From the cell containing the given text, extract its center point as [x, y] coordinate. 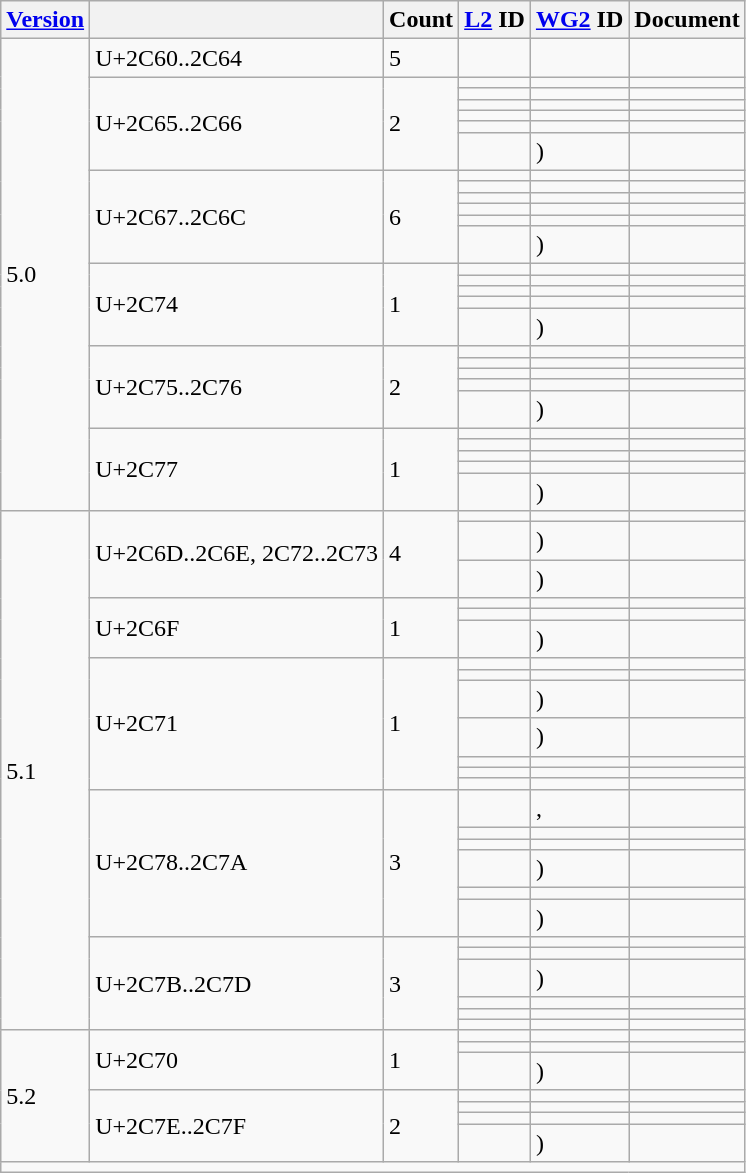
U+2C6F [237, 628]
U+2C67..2C6C [237, 216]
U+2C65..2C66 [237, 124]
U+2C6D..2C6E, 2C72..2C73 [237, 554]
5.1 [46, 771]
L2 ID [495, 20]
U+2C71 [237, 724]
6 [422, 216]
5.2 [46, 1096]
U+2C60..2C64 [237, 58]
5 [422, 58]
Document [687, 20]
U+2C74 [237, 305]
Count [422, 20]
U+2C7B..2C7D [237, 984]
5.0 [46, 275]
4 [422, 554]
WG2 ID [579, 20]
Version [46, 20]
, [579, 808]
U+2C75..2C76 [237, 387]
U+2C7E..2C7F [237, 1126]
U+2C78..2C7A [237, 862]
U+2C70 [237, 1060]
U+2C77 [237, 469]
